Identify which cell holds the provided text, then report its (X, Y) central coordinate. 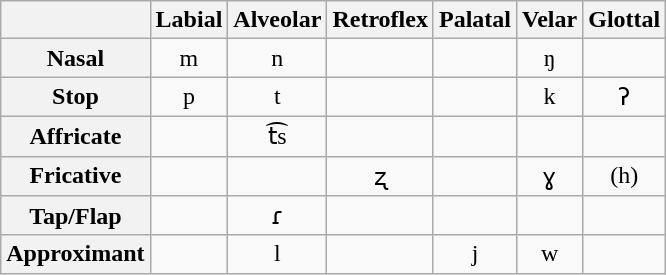
Tap/Flap (76, 216)
Retroflex (380, 20)
Affricate (76, 136)
(h) (624, 176)
m (189, 58)
j (474, 254)
ɾ (278, 216)
Labial (189, 20)
ɣ (550, 176)
Fricative (76, 176)
t (278, 97)
Velar (550, 20)
Nasal (76, 58)
Alveolar (278, 20)
ŋ (550, 58)
t͡s (278, 136)
Approximant (76, 254)
p (189, 97)
ʔ (624, 97)
Stop (76, 97)
ʐ (380, 176)
Glottal (624, 20)
l (278, 254)
k (550, 97)
Palatal (474, 20)
n (278, 58)
w (550, 254)
